Pinpoint the cell where the given text exists, returning its (x, y) midpoint coordinate. 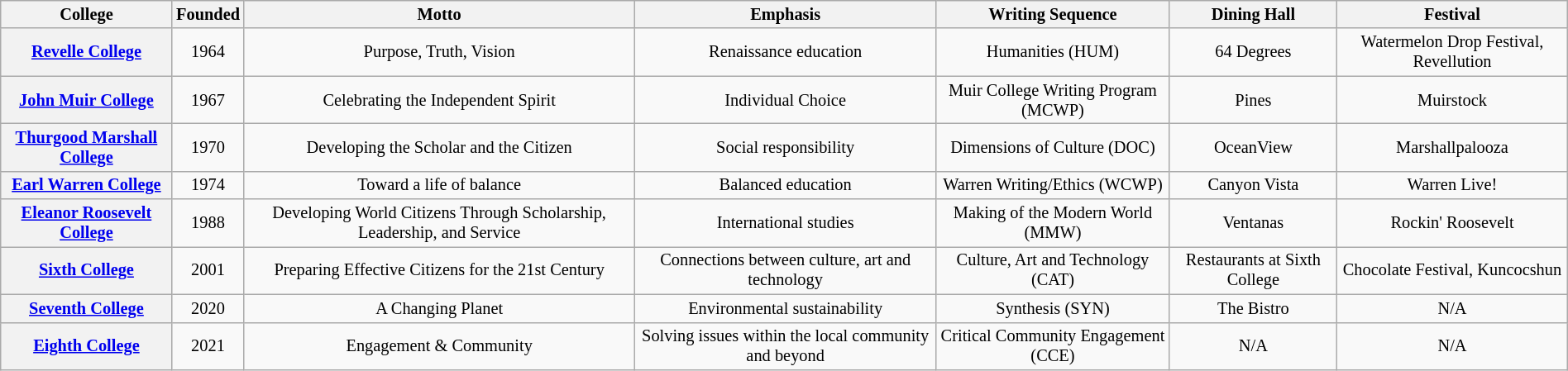
Emphasis (785, 15)
International studies (785, 223)
Revelle College (86, 52)
Preparing Effective Citizens for the 21st Century (440, 271)
Rockin' Roosevelt (1452, 223)
Earl Warren College (86, 185)
A Changing Planet (440, 308)
Solving issues within the local community and beyond (785, 346)
Social responsibility (785, 148)
Toward a life of balance (440, 185)
Renaissance education (785, 52)
Warren Live! (1452, 185)
Writing Sequence (1053, 15)
Connections between culture, art and technology (785, 271)
Pines (1254, 100)
The Bistro (1254, 308)
64 Degrees (1254, 52)
John Muir College (86, 100)
Environmental sustainability (785, 308)
Purpose, Truth, Vision (440, 52)
Warren Writing/Ethics (WCWP) (1053, 185)
2021 (208, 346)
Synthesis (SYN) (1053, 308)
Festival (1452, 15)
Dining Hall (1254, 15)
Ventanas (1254, 223)
1967 (208, 100)
Celebrating the Independent Spirit (440, 100)
Eleanor Roosevelt College (86, 223)
Balanced education (785, 185)
Watermelon Drop Festival, Revellution (1452, 52)
Founded (208, 15)
2020 (208, 308)
Eighth College (86, 346)
Restaurants at Sixth College (1254, 271)
2001 (208, 271)
Culture, Art and Technology (CAT) (1053, 271)
Chocolate Festival, Kuncocshun (1452, 271)
Humanities (HUM) (1053, 52)
1988 (208, 223)
Developing the Scholar and the Citizen (440, 148)
College (86, 15)
OceanView (1254, 148)
Individual Choice (785, 100)
Marshallpalooza (1452, 148)
Engagement & Community (440, 346)
Thurgood Marshall College (86, 148)
1964 (208, 52)
Motto (440, 15)
Sixth College (86, 271)
Canyon Vista (1254, 185)
1970 (208, 148)
Making of the Modern World (MMW) (1053, 223)
Muirstock (1452, 100)
Developing World Citizens Through Scholarship, Leadership, and Service (440, 223)
Seventh College (86, 308)
Critical Community Engagement (CCE) (1053, 346)
Dimensions of Culture (DOC) (1053, 148)
1974 (208, 185)
Muir College Writing Program (MCWP) (1053, 100)
